Provide the (X, Y) coordinate of the cell's center where the given text is located.  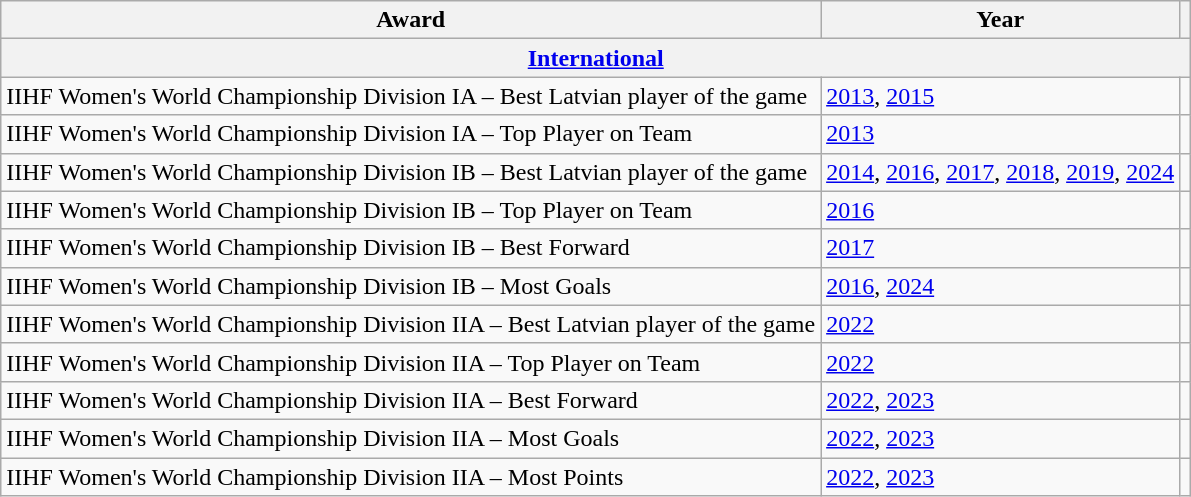
IIHF Women's World Championship Division IB – Top Player on Team (411, 210)
2016 (1000, 210)
2016, 2024 (1000, 286)
IIHF Women's World Championship Division IIA – Most Points (411, 477)
IIHF Women's World Championship Division IIA – Best Latvian player of the game (411, 324)
IIHF Women's World Championship Division IIA – Best Forward (411, 400)
2013, 2015 (1000, 96)
International (596, 58)
IIHF Women's World Championship Division IB – Best Forward (411, 248)
2014, 2016, 2017, 2018, 2019, 2024 (1000, 172)
Year (1000, 20)
2017 (1000, 248)
IIHF Women's World Championship Division IA – Top Player on Team (411, 134)
IIHF Women's World Championship Division IIA – Most Goals (411, 438)
IIHF Women's World Championship Division IIA – Top Player on Team (411, 362)
Award (411, 20)
IIHF Women's World Championship Division IA – Best Latvian player of the game (411, 96)
IIHF Women's World Championship Division IB – Best Latvian player of the game (411, 172)
IIHF Women's World Championship Division IB – Most Goals (411, 286)
2013 (1000, 134)
